Capture the cell that displays the provided text and extract its [X, Y] central coordinate. 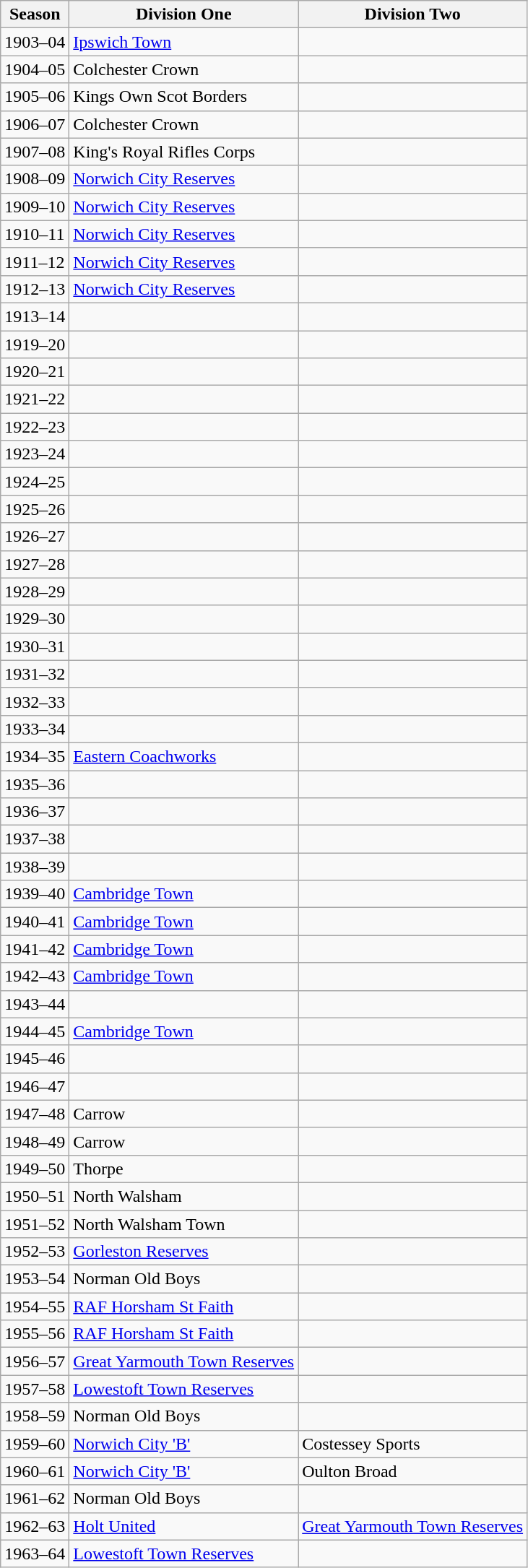
1923–24 [35, 454]
Eastern Coachworks [183, 756]
1926–27 [35, 537]
Thorpe [183, 1169]
1924–25 [35, 482]
Costessey Sports [413, 1444]
1961–62 [35, 1499]
1951–52 [35, 1224]
Gorleston Reserves [183, 1252]
1928–29 [35, 592]
1950–51 [35, 1196]
North Walsham [183, 1196]
1922–23 [35, 427]
1936–37 [35, 812]
North Walsham Town [183, 1224]
1963–64 [35, 1554]
1904–05 [35, 69]
Division Two [413, 14]
1906–07 [35, 124]
1955–56 [35, 1334]
1919–20 [35, 345]
1937–38 [35, 839]
Ipswich Town [183, 42]
1941–42 [35, 949]
1948–49 [35, 1141]
1907–08 [35, 152]
1958–59 [35, 1416]
1946–47 [35, 1086]
Division One [183, 14]
1909–10 [35, 207]
1920–21 [35, 372]
1962–63 [35, 1526]
1947–48 [35, 1114]
1953–54 [35, 1279]
1959–60 [35, 1444]
1957–58 [35, 1389]
1911–12 [35, 261]
1903–04 [35, 42]
1945–46 [35, 1059]
1960–61 [35, 1471]
1913–14 [35, 316]
1931–32 [35, 674]
1938–39 [35, 867]
1949–50 [35, 1169]
1943–44 [35, 1004]
Season [35, 14]
1935–36 [35, 784]
1933–34 [35, 729]
1942–43 [35, 976]
1944–45 [35, 1031]
1927–28 [35, 564]
1952–53 [35, 1252]
1912–13 [35, 289]
1929–30 [35, 619]
1908–09 [35, 179]
1910–11 [35, 234]
1930–31 [35, 646]
1905–06 [35, 97]
Holt United [183, 1526]
1939–40 [35, 894]
1934–35 [35, 756]
Oulton Broad [413, 1471]
1954–55 [35, 1307]
1925–26 [35, 509]
1940–41 [35, 922]
1956–57 [35, 1361]
1932–33 [35, 701]
Kings Own Scot Borders [183, 97]
1921–22 [35, 399]
King's Royal Rifles Corps [183, 152]
